Pinpoint the cell where the given text exists, returning its [x, y] midpoint coordinate. 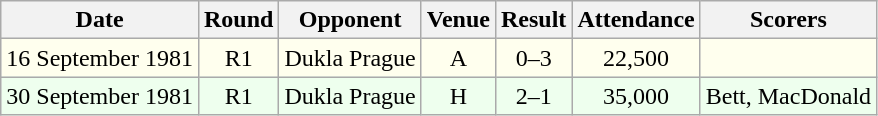
Scorers [788, 20]
Result [533, 20]
A [458, 58]
Bett, MacDonald [788, 96]
16 September 1981 [100, 58]
H [458, 96]
35,000 [636, 96]
22,500 [636, 58]
Venue [458, 20]
Round [238, 20]
0–3 [533, 58]
Attendance [636, 20]
2–1 [533, 96]
30 September 1981 [100, 96]
Opponent [350, 20]
Date [100, 20]
